Capture the cell that displays the provided text and extract its (X, Y) central coordinate. 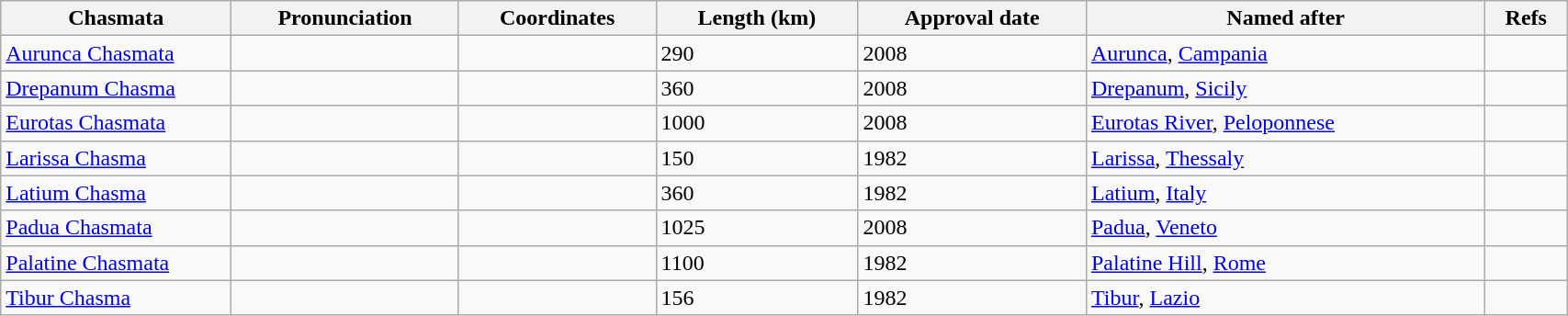
1000 (757, 123)
Refs (1527, 18)
Aurunca, Campania (1285, 53)
Tibur, Lazio (1285, 298)
Coordinates (557, 18)
Larissa, Thessaly (1285, 158)
Latium, Italy (1285, 193)
Approval date (972, 18)
150 (757, 158)
Palatine Hill, Rome (1285, 263)
Padua, Veneto (1285, 228)
Eurotas River, Peloponnese (1285, 123)
Latium Chasma (116, 193)
Pronunciation (345, 18)
Chasmata (116, 18)
Aurunca Chasmata (116, 53)
Named after (1285, 18)
Tibur Chasma (116, 298)
Eurotas Chasmata (116, 123)
Larissa Chasma (116, 158)
Palatine Chasmata (116, 263)
1025 (757, 228)
156 (757, 298)
Drepanum Chasma (116, 88)
1100 (757, 263)
Length (km) (757, 18)
290 (757, 53)
Drepanum, Sicily (1285, 88)
Padua Chasmata (116, 228)
